Output the [x, y] coordinate of the center of the cell containing the given text.  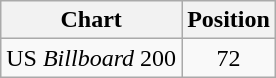
Position [229, 20]
Chart [92, 20]
US Billboard 200 [92, 58]
72 [229, 58]
